Return [x, y] of the center of cell containing provided text 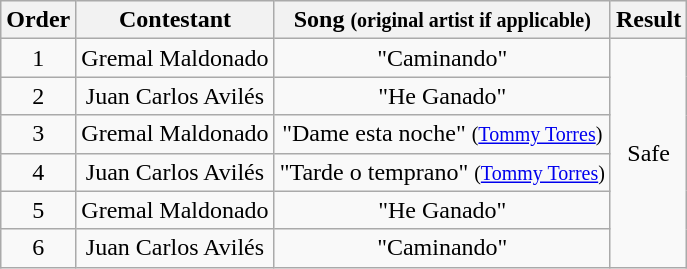
3 [38, 134]
6 [38, 248]
Order [38, 20]
Contestant [175, 20]
"Dame esta noche" (Tommy Torres) [442, 134]
5 [38, 210]
"Tarde o temprano" (Tommy Torres) [442, 172]
1 [38, 58]
Safe [648, 153]
2 [38, 96]
Song (original artist if applicable) [442, 20]
4 [38, 172]
Result [648, 20]
